Identify which cell holds the provided text, then report its [x, y] central coordinate. 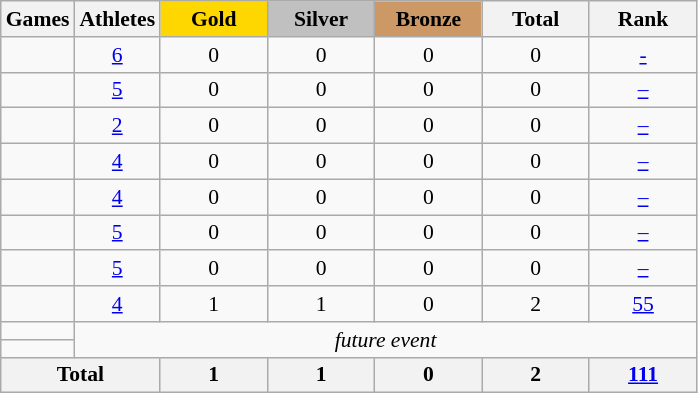
Silver [320, 19]
Games [38, 19]
- [642, 55]
Gold [214, 19]
future event [385, 340]
6 [117, 55]
Athletes [117, 19]
Bronze [428, 19]
55 [642, 304]
Rank [642, 19]
111 [642, 375]
